Identify which cell holds the provided text, then report its [x, y] central coordinate. 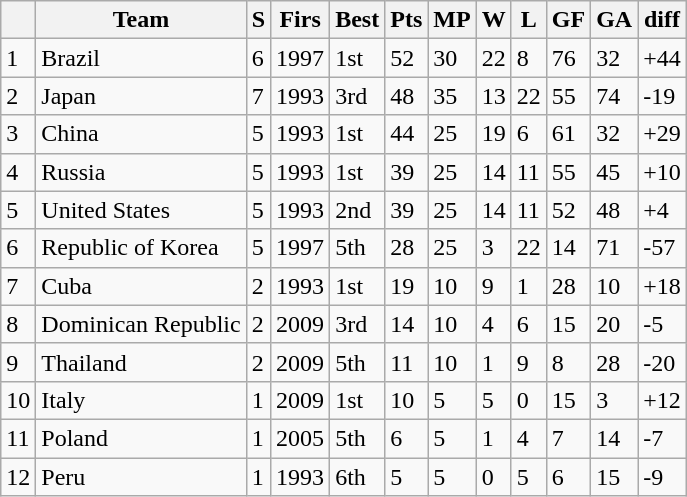
Poland [141, 438]
44 [406, 134]
China [141, 134]
2005 [300, 438]
Peru [141, 477]
Team [141, 20]
61 [568, 134]
+12 [662, 400]
2nd [358, 210]
-7 [662, 438]
Italy [141, 400]
Republic of Korea [141, 248]
GF [568, 20]
MP [452, 20]
GA [614, 20]
-5 [662, 324]
45 [614, 172]
-9 [662, 477]
76 [568, 58]
+10 [662, 172]
-57 [662, 248]
+29 [662, 134]
6th [358, 477]
20 [614, 324]
Cuba [141, 286]
Thailand [141, 362]
W [494, 20]
S [258, 20]
74 [614, 96]
35 [452, 96]
Firs [300, 20]
United States [141, 210]
Dominican Republic [141, 324]
71 [614, 248]
Japan [141, 96]
13 [494, 96]
30 [452, 58]
+44 [662, 58]
-19 [662, 96]
Best [358, 20]
Pts [406, 20]
12 [18, 477]
+18 [662, 286]
Russia [141, 172]
+4 [662, 210]
L [528, 20]
Brazil [141, 58]
-20 [662, 362]
diff [662, 20]
